Determine the [X, Y] coordinate at the center of the cell enclosing the given text.  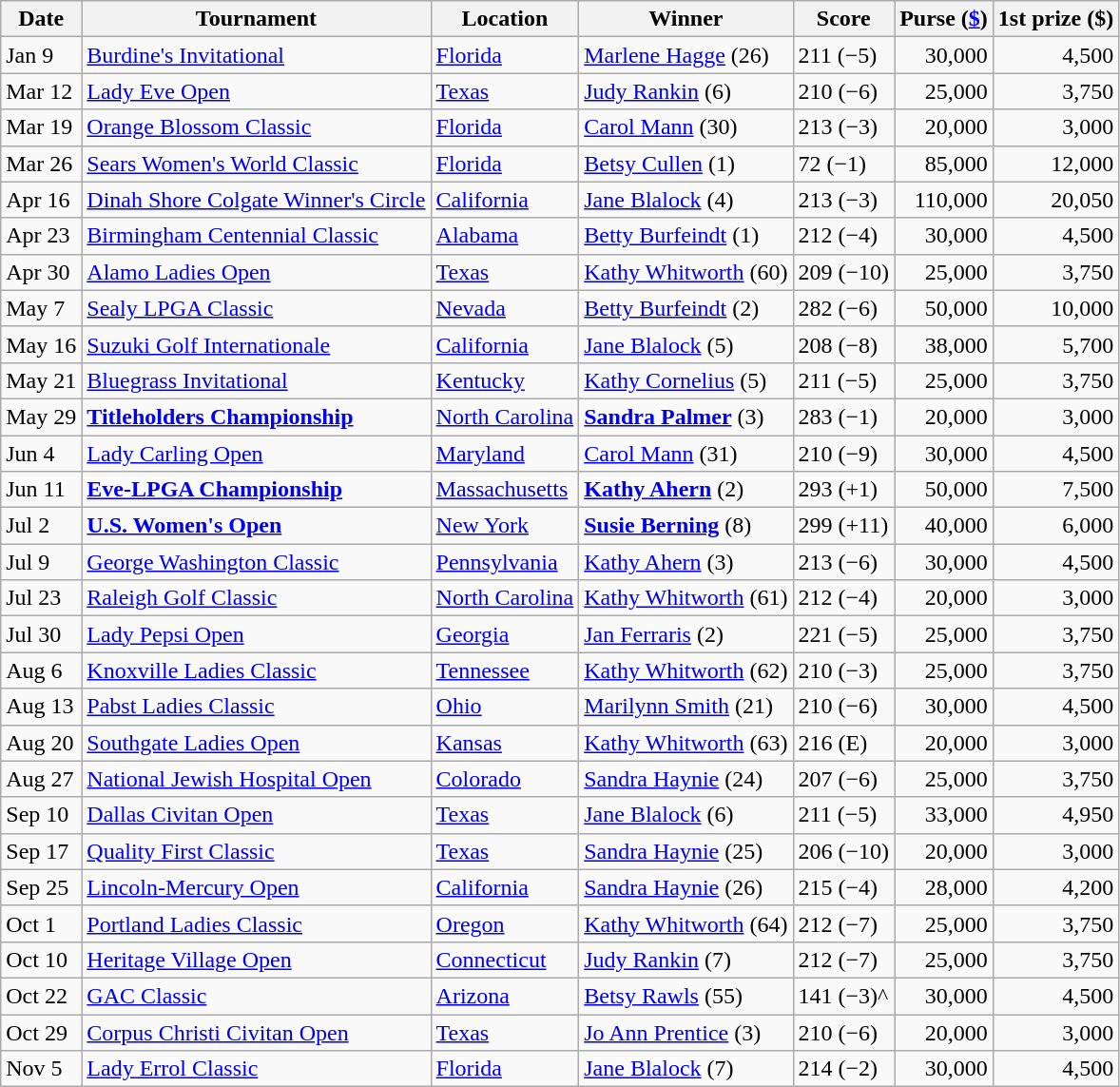
Jul 23 [42, 598]
Suzuki Golf Internationale [257, 344]
72 (−1) [844, 164]
Birmingham Centennial Classic [257, 236]
Sep 10 [42, 815]
Pabst Ladies Classic [257, 707]
141 (−3)^ [844, 996]
Mar 12 [42, 91]
299 (+11) [844, 526]
Alabama [505, 236]
Kathy Whitworth (61) [686, 598]
Raleigh Golf Classic [257, 598]
Winner [686, 19]
Sandra Haynie (25) [686, 851]
214 (−2) [844, 1069]
Eve-LPGA Championship [257, 490]
Location [505, 19]
Mar 26 [42, 164]
Kathy Ahern (3) [686, 562]
Apr 23 [42, 236]
Heritage Village Open [257, 960]
207 (−6) [844, 779]
110,000 [944, 200]
GAC Classic [257, 996]
Sandra Haynie (26) [686, 887]
Kathy Whitworth (63) [686, 743]
Susie Berning (8) [686, 526]
May 7 [42, 308]
Burdine's Invitational [257, 55]
Tournament [257, 19]
85,000 [944, 164]
Kathy Whitworth (62) [686, 670]
210 (−3) [844, 670]
208 (−8) [844, 344]
Jan Ferraris (2) [686, 634]
Sandra Haynie (24) [686, 779]
Kansas [505, 743]
Kathy Cornelius (5) [686, 380]
Kathy Ahern (2) [686, 490]
Jun 11 [42, 490]
Jo Ann Prentice (3) [686, 1032]
283 (−1) [844, 417]
Sep 17 [42, 851]
Marilynn Smith (21) [686, 707]
Lady Carling Open [257, 454]
Nevada [505, 308]
New York [505, 526]
Oct 10 [42, 960]
Quality First Classic [257, 851]
Sealy LPGA Classic [257, 308]
Sandra Palmer (3) [686, 417]
20,050 [1055, 200]
Purse ($) [944, 19]
Apr 30 [42, 272]
Apr 16 [42, 200]
210 (−9) [844, 454]
Jul 2 [42, 526]
Aug 13 [42, 707]
Marlene Hagge (26) [686, 55]
282 (−6) [844, 308]
Sears Women's World Classic [257, 164]
Arizona [505, 996]
Jane Blalock (4) [686, 200]
Knoxville Ladies Classic [257, 670]
Betty Burfeindt (2) [686, 308]
206 (−10) [844, 851]
221 (−5) [844, 634]
28,000 [944, 887]
Corpus Christi Civitan Open [257, 1032]
7,500 [1055, 490]
Tennessee [505, 670]
Kathy Whitworth (64) [686, 923]
Jane Blalock (7) [686, 1069]
Southgate Ladies Open [257, 743]
Dinah Shore Colgate Winner's Circle [257, 200]
Jane Blalock (5) [686, 344]
Titleholders Championship [257, 417]
Massachusetts [505, 490]
Alamo Ladies Open [257, 272]
Lady Errol Classic [257, 1069]
40,000 [944, 526]
215 (−4) [844, 887]
Aug 20 [42, 743]
Lady Pepsi Open [257, 634]
Jan 9 [42, 55]
Oct 22 [42, 996]
Connecticut [505, 960]
Carol Mann (31) [686, 454]
Oregon [505, 923]
38,000 [944, 344]
May 21 [42, 380]
Score [844, 19]
Kathy Whitworth (60) [686, 272]
33,000 [944, 815]
Date [42, 19]
Mar 19 [42, 127]
293 (+1) [844, 490]
U.S. Women's Open [257, 526]
10,000 [1055, 308]
May 16 [42, 344]
National Jewish Hospital Open [257, 779]
213 (−6) [844, 562]
Judy Rankin (6) [686, 91]
May 29 [42, 417]
Kentucky [505, 380]
Maryland [505, 454]
Oct 1 [42, 923]
Colorado [505, 779]
Ohio [505, 707]
Portland Ladies Classic [257, 923]
Betsy Rawls (55) [686, 996]
Georgia [505, 634]
Aug 27 [42, 779]
George Washington Classic [257, 562]
Oct 29 [42, 1032]
Betsy Cullen (1) [686, 164]
Lincoln-Mercury Open [257, 887]
Dallas Civitan Open [257, 815]
Bluegrass Invitational [257, 380]
6,000 [1055, 526]
4,200 [1055, 887]
Sep 25 [42, 887]
Jul 9 [42, 562]
Jul 30 [42, 634]
Nov 5 [42, 1069]
Pennsylvania [505, 562]
216 (E) [844, 743]
Betty Burfeindt (1) [686, 236]
Lady Eve Open [257, 91]
5,700 [1055, 344]
Carol Mann (30) [686, 127]
Jane Blalock (6) [686, 815]
Aug 6 [42, 670]
1st prize ($) [1055, 19]
Judy Rankin (7) [686, 960]
209 (−10) [844, 272]
12,000 [1055, 164]
Orange Blossom Classic [257, 127]
4,950 [1055, 815]
Jun 4 [42, 454]
